Find where the given text appears and provide that cell's center as [x, y] coordinate. 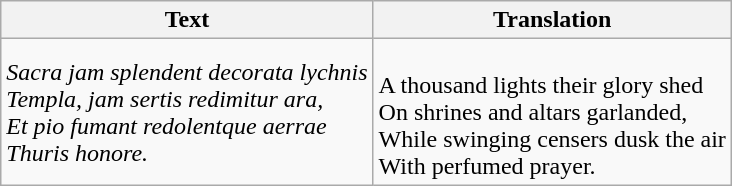
Text [187, 20]
A thousand lights their glory shedOn shrines and altars garlanded,While swinging censers dusk the airWith perfumed prayer. [552, 112]
Translation [552, 20]
Sacra jam splendent decorata lychnisTempla, jam sertis redimitur ara,Et pio fumant redolentque aerraeThuris honore. [187, 112]
